Find where the given text appears and provide that cell's center as (x, y) coordinate. 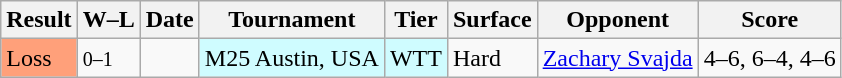
Surface (492, 20)
Result (39, 20)
WTT (416, 58)
Zachary Svajda (618, 58)
4–6, 6–4, 4–6 (770, 58)
Loss (39, 58)
Tournament (292, 20)
0–1 (108, 58)
Score (770, 20)
M25 Austin, USA (292, 58)
Date (170, 20)
Tier (416, 20)
Hard (492, 58)
W–L (108, 20)
Opponent (618, 20)
